Determine the (X, Y) coordinate at the center of the cell enclosing the given text.  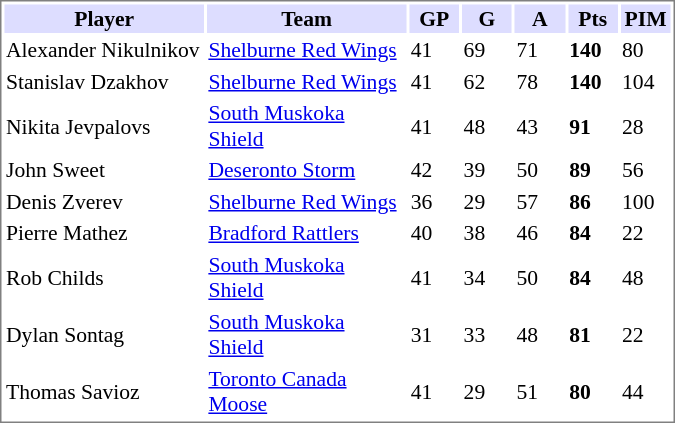
38 (487, 233)
Team (306, 18)
51 (540, 391)
71 (540, 50)
56 (646, 170)
43 (540, 126)
86 (593, 202)
Stanislav Dzakhov (104, 82)
42 (434, 170)
Rob Childs (104, 277)
100 (646, 202)
Denis Zverev (104, 202)
57 (540, 202)
PIM (646, 18)
31 (434, 335)
39 (487, 170)
Player (104, 18)
Alexander Nikulnikov (104, 50)
Toronto Canada Moose (306, 391)
62 (487, 82)
78 (540, 82)
John Sweet (104, 170)
33 (487, 335)
Pts (593, 18)
Thomas Savioz (104, 391)
34 (487, 277)
40 (434, 233)
69 (487, 50)
Pierre Mathez (104, 233)
36 (434, 202)
91 (593, 126)
89 (593, 170)
G (487, 18)
28 (646, 126)
104 (646, 82)
Nikita Jevpalovs (104, 126)
Bradford Rattlers (306, 233)
GP (434, 18)
A (540, 18)
44 (646, 391)
46 (540, 233)
81 (593, 335)
Dylan Sontag (104, 335)
Deseronto Storm (306, 170)
